Provide the [X, Y] coordinate of the cell's center where the given text is located.  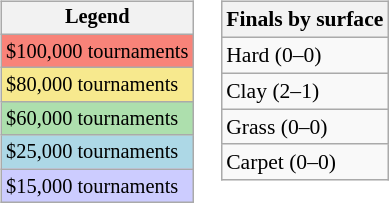
Finals by surface [304, 20]
Grass (0–0) [304, 127]
$25,000 tournaments [97, 152]
$60,000 tournaments [97, 119]
$80,000 tournaments [97, 85]
$15,000 tournaments [97, 186]
Hard (0–0) [304, 55]
Legend [97, 18]
Carpet (0–0) [304, 162]
$100,000 tournaments [97, 51]
Clay (2–1) [304, 91]
